Return the [x, y] coordinate for the center point of the cell that contains the specified text.  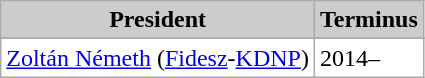
President [158, 20]
Terminus [368, 20]
Zoltán Németh (Fidesz-KDNP) [158, 58]
2014– [368, 58]
